Provide the [X, Y] coordinate of the cell's center where the given text is located.  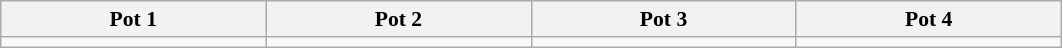
Pot 3 [664, 19]
Pot 4 [928, 19]
Pot 2 [398, 19]
Pot 1 [134, 19]
